Extract the [x, y] coordinate from the center of the cell holding the provided text.  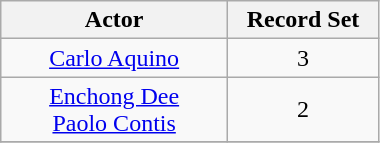
Enchong DeePaolo Contis [114, 110]
Carlo Aquino [114, 58]
3 [304, 58]
Record Set [304, 20]
Actor [114, 20]
2 [304, 110]
